Return the [x, y] coordinate for the center point of the cell that contains the specified text.  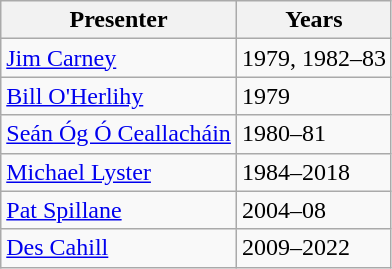
1984–2018 [314, 172]
1979 [314, 96]
1980–81 [314, 134]
Presenter [119, 20]
Jim Carney [119, 58]
2004–08 [314, 210]
Michael Lyster [119, 172]
Pat Spillane [119, 210]
Bill O'Herlihy [119, 96]
Des Cahill [119, 248]
Seán Óg Ó Ceallacháin [119, 134]
1979, 1982–83 [314, 58]
Years [314, 20]
2009–2022 [314, 248]
